Return the [x, y] coordinate for the center point of the cell that contains the specified text.  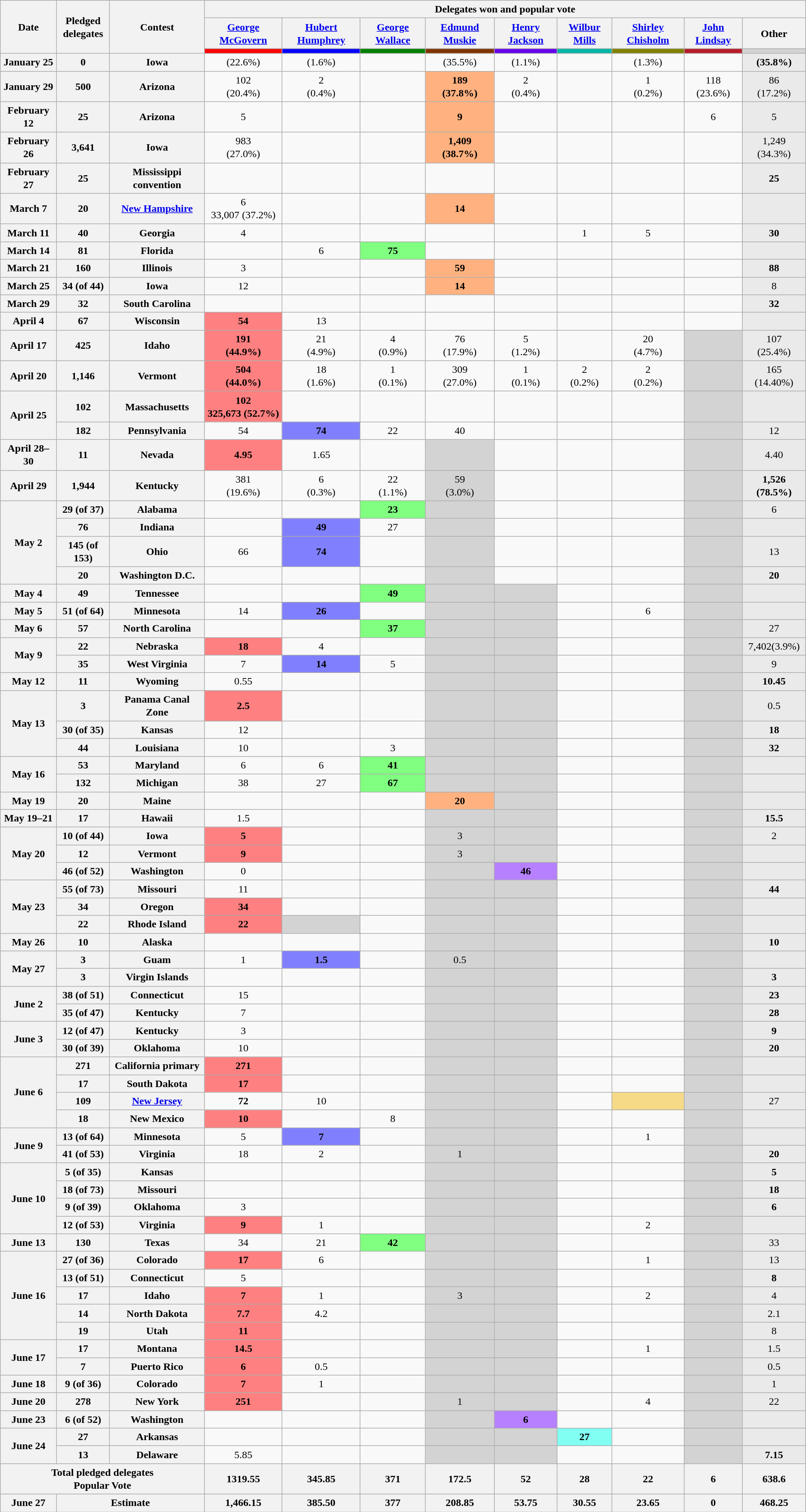
March 21 [28, 268]
Utah [157, 1331]
102 [83, 406]
May 27 [28, 969]
86 (17.2%) [774, 86]
72 [244, 1101]
160 [83, 268]
Contest [157, 27]
5 (1.2%) [526, 345]
(22.6%) [244, 62]
April 4 [28, 321]
West Virginia [157, 664]
June 18 [28, 1384]
18 (1.6%) [321, 376]
10.45 [774, 682]
377 [393, 1503]
April 29 [28, 486]
12 (of 47) [83, 1031]
4.95 [244, 455]
Date [28, 27]
425 [83, 345]
13 (of 51) [83, 1278]
52 [526, 1478]
(1.3%) [648, 62]
59 [460, 268]
May 2 [28, 542]
Delaware [157, 1454]
7.7 [244, 1313]
278 [83, 1402]
30 (of 35) [83, 730]
May 4 [28, 593]
29 (of 37) [83, 510]
May 9 [28, 655]
Georgia [157, 232]
Maryland [157, 765]
South Dakota [157, 1083]
Hawaii [157, 818]
May 19 [28, 801]
(1.1%) [526, 62]
4.2 [321, 1313]
June 10 [28, 1198]
Puerto Rico [157, 1366]
June 16 [28, 1296]
Florida [157, 251]
20 (4.7%) [648, 345]
June 3 [28, 1039]
2.1 [774, 1313]
15 [244, 995]
California primary [157, 1066]
21 [321, 1242]
(35.5%) [460, 62]
George McGovern [244, 34]
1,409 (38.7%) [460, 147]
1,526 (78.5%) [774, 486]
Michigan [157, 783]
57 [83, 629]
145 (of 153) [83, 551]
4.40 [774, 455]
165 (14.40%) [774, 376]
6 (0.3%) [321, 486]
3,641 [83, 147]
Indiana [157, 527]
6 33,007 (37.2%) [244, 208]
41 (of 53) [83, 1154]
New York [157, 1402]
41 [393, 765]
May 13 [28, 723]
May 16 [28, 774]
June 6 [28, 1092]
Oregon [157, 907]
7,402(3.9%) [774, 646]
June 20 [28, 1402]
March 11 [28, 232]
19 [83, 1331]
Wisconsin [157, 321]
191 (44.9%) [244, 345]
55 (of 73) [83, 889]
John Lindsay [713, 34]
81 [83, 251]
75 [393, 251]
638.6 [774, 1478]
1,944 [83, 486]
504 (44.0%) [244, 376]
June 9 [28, 1145]
0.55 [244, 682]
38 [244, 783]
Delegates won and popular vote [505, 9]
June 2 [28, 1004]
Panama Canal Zone [157, 706]
February 26 [28, 147]
March 7 [28, 208]
132 [83, 783]
April 20 [28, 376]
46 (of 52) [83, 871]
Arkansas [157, 1437]
Tennessee [157, 593]
Pledgeddelegates [83, 27]
Montana [157, 1348]
1,146 [83, 376]
May 20 [28, 853]
Hubert Humphrey [321, 34]
53.75 [526, 1503]
Estimate [130, 1503]
53 [83, 765]
Pennsylvania [157, 431]
23.65 [648, 1503]
37 [393, 629]
46 [526, 871]
1 (0.2%) [648, 86]
June 27 [28, 1503]
Texas [157, 1242]
June 17 [28, 1357]
January 29 [28, 86]
George Wallace [393, 34]
1,466.15 [244, 1503]
468.25 [774, 1503]
Massachusetts [157, 406]
Henry Jackson [526, 34]
35 (of 47) [83, 1013]
5.85 [244, 1454]
May 26 [28, 942]
18 (of 73) [83, 1189]
12 (of 53) [83, 1224]
4 (0.9%) [393, 345]
May 23 [28, 907]
May 5 [28, 610]
1,249 (34.3%) [774, 147]
March 25 [28, 286]
Alaska [157, 942]
North Carolina [157, 629]
6 (of 52) [83, 1419]
30 (of 39) [83, 1048]
107 (25.4%) [774, 345]
Louisiana [157, 747]
April 17 [28, 345]
May 12 [28, 682]
9 (of 39) [83, 1207]
385.50 [321, 1503]
New Mexico [157, 1119]
June 23 [28, 1419]
10 (of 44) [83, 836]
35 [83, 664]
Wilbur Mills [585, 34]
59 (3.0%) [460, 486]
309 (27.0%) [460, 376]
7.15 [774, 1454]
Rhode Island [157, 924]
34 (of 44) [83, 286]
66 [244, 551]
Other [774, 34]
345.85 [321, 1478]
February 27 [28, 178]
15.5 [774, 818]
June 13 [28, 1242]
33 [774, 1242]
42 [393, 1242]
13 (of 64) [83, 1137]
Edmund Muskie [460, 34]
May 6 [28, 629]
381 (19.6%) [244, 486]
Illinois [157, 268]
251 [244, 1402]
South Carolina [157, 304]
January 25 [28, 62]
76 [83, 527]
Washington D.C. [157, 575]
1319.55 [244, 1478]
2.5 [244, 706]
189 (37.8%) [460, 86]
Virgin Islands [157, 977]
182 [83, 431]
30.55 [585, 1503]
April 25 [28, 415]
88 [774, 268]
Nevada [157, 455]
109 [83, 1101]
Alabama [157, 510]
130 [83, 1242]
(1.6%) [321, 62]
Mississippi convention [157, 178]
(35.8%) [774, 62]
Guam [157, 960]
March 29 [28, 304]
February 12 [28, 117]
Maine [157, 801]
North Dakota [157, 1313]
51 (of 64) [83, 610]
102325,673 (52.7%) [244, 406]
102 (20.4%) [244, 86]
118 (23.6%) [713, 86]
June 24 [28, 1446]
30 [774, 232]
371 [393, 1478]
Nebraska [157, 646]
New Hampshire [157, 208]
Wyoming [157, 682]
9 (of 36) [83, 1384]
Shirley Chisholm [648, 34]
500 [83, 86]
983 (27.0%) [244, 147]
May 19–21 [28, 818]
Total pledged delegatesPopular Vote [102, 1478]
5 (of 35) [83, 1172]
21 (4.9%) [321, 345]
Ohio [157, 551]
March 14 [28, 251]
1.65 [321, 455]
172.5 [460, 1478]
April 28–30 [28, 455]
38 (of 51) [83, 995]
26 [321, 610]
14.5 [244, 1348]
208.85 [460, 1503]
27 (of 36) [83, 1261]
76 (17.9%) [460, 345]
22 (1.1%) [393, 486]
New Jersey [157, 1101]
